Pinpoint the cell where the given text exists, returning its (X, Y) midpoint coordinate. 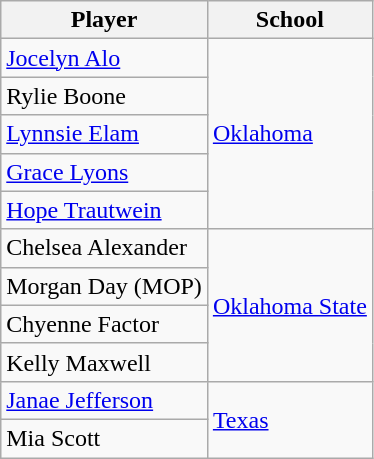
Janae Jefferson (104, 400)
Kelly Maxwell (104, 362)
Texas (290, 419)
Jocelyn Alo (104, 58)
Hope Trautwein (104, 210)
Morgan Day (MOP) (104, 286)
Oklahoma State (290, 305)
Rylie Boone (104, 96)
Chelsea Alexander (104, 248)
Oklahoma (290, 134)
School (290, 20)
Lynnsie Elam (104, 134)
Chyenne Factor (104, 324)
Player (104, 20)
Mia Scott (104, 438)
Grace Lyons (104, 172)
